Output the [X, Y] coordinate of the center of the cell containing the given text.  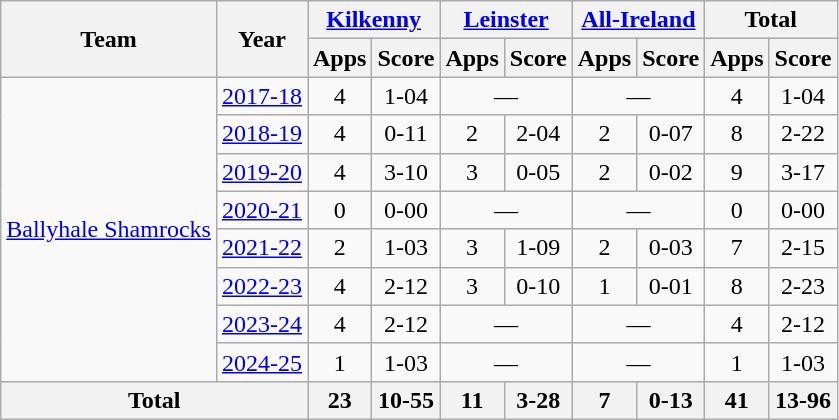
0-01 [671, 286]
2021-22 [262, 248]
13-96 [803, 400]
Kilkenny [374, 20]
11 [472, 400]
2024-25 [262, 362]
0-07 [671, 134]
2-04 [538, 134]
2-22 [803, 134]
Year [262, 39]
0-03 [671, 248]
2-23 [803, 286]
2023-24 [262, 324]
41 [737, 400]
0-10 [538, 286]
9 [737, 172]
2-15 [803, 248]
2018-19 [262, 134]
0-02 [671, 172]
Team [109, 39]
2022-23 [262, 286]
Ballyhale Shamrocks [109, 229]
0-05 [538, 172]
All-Ireland [638, 20]
Leinster [506, 20]
2019-20 [262, 172]
3-28 [538, 400]
2017-18 [262, 96]
3-17 [803, 172]
1-09 [538, 248]
10-55 [406, 400]
2020-21 [262, 210]
0-11 [406, 134]
3-10 [406, 172]
0-13 [671, 400]
23 [340, 400]
